Identify which cell holds the provided text, then report its (X, Y) central coordinate. 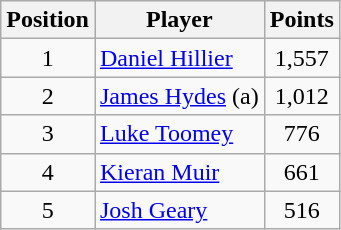
Player (179, 20)
James Hydes (a) (179, 96)
1 (48, 58)
4 (48, 172)
661 (302, 172)
1,557 (302, 58)
516 (302, 210)
Points (302, 20)
Luke Toomey (179, 134)
776 (302, 134)
5 (48, 210)
Position (48, 20)
3 (48, 134)
1,012 (302, 96)
Daniel Hillier (179, 58)
Josh Geary (179, 210)
2 (48, 96)
Kieran Muir (179, 172)
